Scan for the cell matching the given text and deliver its [X, Y] coordinate at center. 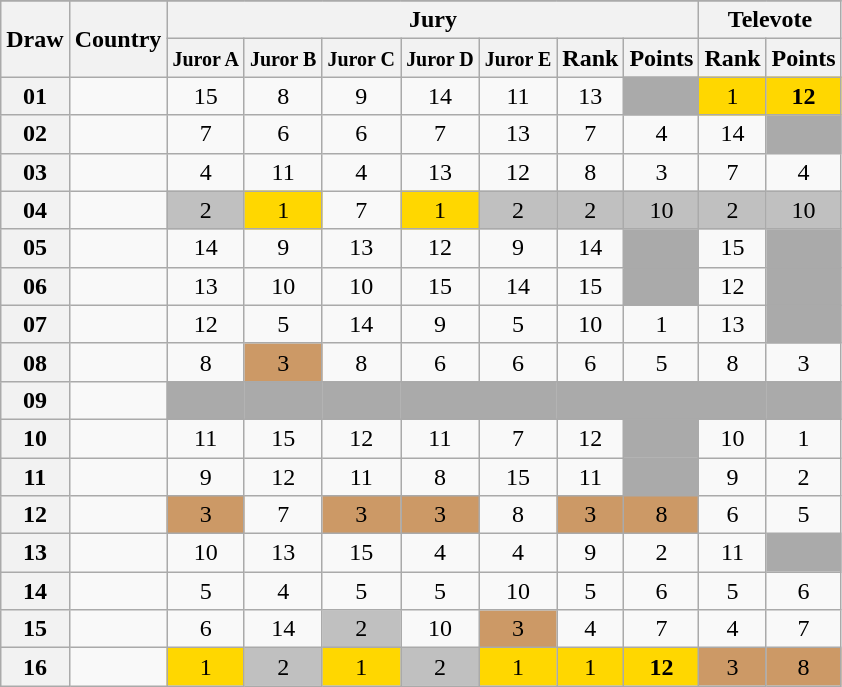
09 [35, 400]
04 [35, 210]
07 [35, 324]
08 [35, 362]
Televote [770, 20]
16 [35, 667]
03 [35, 172]
Juror D [440, 58]
Jury [433, 20]
06 [35, 286]
Juror B [283, 58]
01 [35, 96]
Juror C [362, 58]
Juror A [206, 58]
02 [35, 134]
05 [35, 248]
Juror E [518, 58]
Country [118, 39]
Draw [35, 39]
